Return (x, y) of the center of cell containing provided text 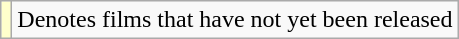
Denotes films that have not yet been released (235, 20)
